Locate the cell with the specified text and output its (X, Y) center coordinate. 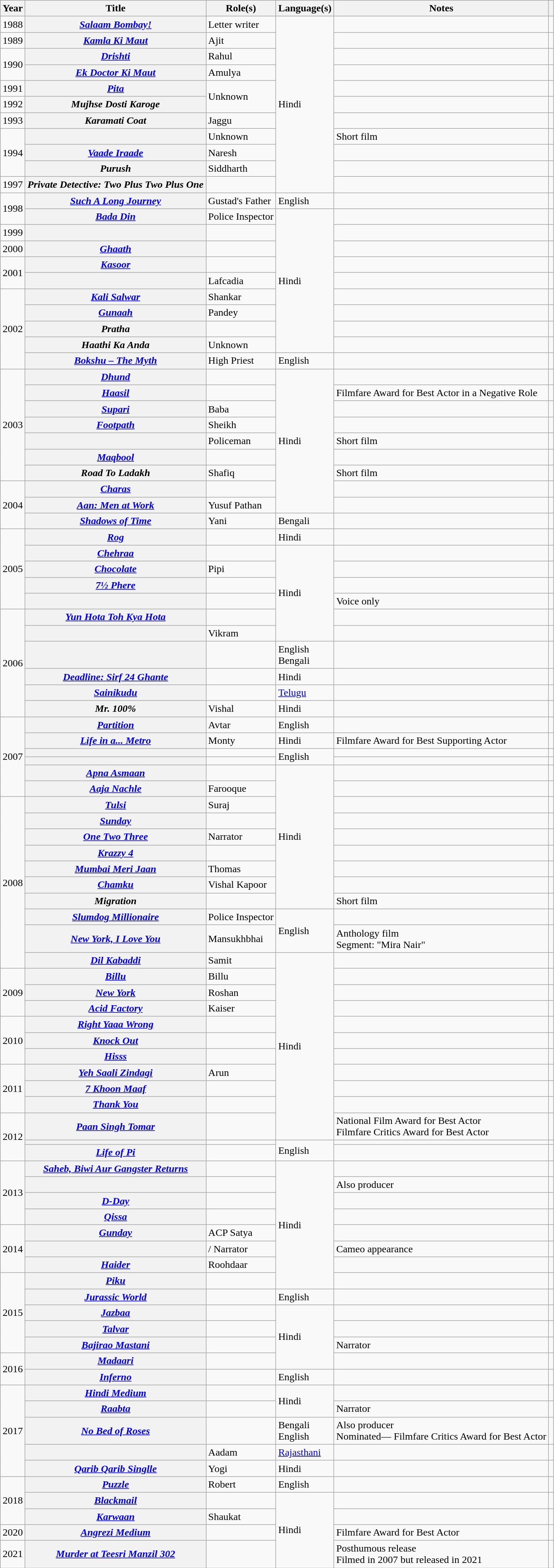
Pratha (115, 329)
Puzzle (115, 1484)
Krazzy 4 (115, 853)
Also producer (441, 1185)
1990 (13, 64)
Gunday (115, 1233)
Haider (115, 1265)
Jaggu (241, 120)
Voice only (441, 601)
/ Narrator (241, 1249)
Yusuf Pathan (241, 505)
Maqbool (115, 457)
Lafcadia (241, 281)
Kasoor (115, 265)
2013 (13, 1193)
2016 (13, 1369)
Partition (115, 724)
Murder at Teesri Manzil 302 (115, 1554)
Siddharth (241, 168)
Slumdog Millionaire (115, 917)
2021 (13, 1554)
Knock Out (115, 1041)
Roohdaar (241, 1265)
Aan: Men at Work (115, 505)
New York, I Love You (115, 939)
Qissa (115, 1217)
Mansukhbhai (241, 939)
Kali Salwar (115, 297)
Filmfare Award for Best Actor (441, 1533)
Bengali (305, 521)
Mumbai Meri Jaan (115, 869)
2009 (13, 992)
1992 (13, 104)
Right Yaaa Wrong (115, 1025)
7½ Phere (115, 585)
D-Day (115, 1201)
2017 (13, 1430)
Filmfare Award for Best Supporting Actor (441, 741)
2000 (13, 249)
Arun (241, 1073)
Chamku (115, 885)
Thomas (241, 869)
Qarib Qarib Singlle (115, 1468)
Shankar (241, 297)
2010 (13, 1041)
Pandey (241, 313)
2003 (13, 425)
National Film Award for Best ActorFilmfare Critics Award for Best Actor (441, 1126)
Migration (115, 901)
Aaja Nachle (115, 789)
Blackmail (115, 1500)
Policeman (241, 441)
Apna Asmaan (115, 773)
EnglishBengali (305, 655)
Mujhse Dosti Karoge (115, 104)
Chehraa (115, 553)
Samit (241, 960)
Language(s) (305, 8)
Thank You (115, 1105)
Yun Hota Toh Kya Hota (115, 617)
2004 (13, 505)
2020 (13, 1533)
Aadam (241, 1452)
Such A Long Journey (115, 201)
Road To Ladakh (115, 473)
Vikram (241, 633)
Naresh (241, 152)
Sheikh (241, 425)
7 Khoon Maaf (115, 1089)
Also producerNominated— Filmfare Critics Award for Best Actor (441, 1430)
2002 (13, 329)
Saheb, Biwi Aur Gangster Returns (115, 1169)
1997 (13, 184)
2001 (13, 273)
Angrezi Medium (115, 1533)
Drishti (115, 56)
1994 (13, 152)
Inferno (115, 1377)
1993 (13, 120)
Bada Din (115, 217)
Anthology filmSegment: "Mira Nair" (441, 939)
1998 (13, 209)
Yeh Saali Zindagi (115, 1073)
Life of Pi (115, 1153)
2006 (13, 663)
2012 (13, 1137)
Ajit (241, 40)
Pipi (241, 569)
Yani (241, 521)
Gunaah (115, 313)
Notes (441, 8)
Paan Singh Tomar (115, 1126)
2011 (13, 1089)
Robert (241, 1484)
2007 (13, 756)
Haathi Ka Anda (115, 345)
Mr. 100% (115, 708)
Vaade Iraade (115, 152)
Salaam Bombay! (115, 24)
2014 (13, 1249)
Footpath (115, 425)
ACP Satya (241, 1233)
Letter writer (241, 24)
2005 (13, 569)
Dil Kabaddi (115, 960)
Hisss (115, 1057)
Acid Factory (115, 1009)
Private Detective: Two Plus Two Plus One (115, 184)
2015 (13, 1313)
Rajasthani (305, 1452)
Suraj (241, 805)
Title (115, 8)
Hindi Medium (115, 1393)
Vishal Kapoor (241, 885)
Avtar (241, 724)
Farooque (241, 789)
Roshan (241, 992)
Sunday (115, 821)
Monty (241, 741)
Supari (115, 409)
Rahul (241, 56)
Haasil (115, 393)
Tulsi (115, 805)
Raabta (115, 1409)
Charas (115, 489)
Dhund (115, 377)
Life in a... Metro (115, 741)
Role(s) (241, 8)
Yogi (241, 1468)
Kamla Ki Maut (115, 40)
Shaukat (241, 1517)
Jazbaa (115, 1313)
Cameo appearance (441, 1249)
1991 (13, 88)
Amulya (241, 72)
Karwaan (115, 1517)
1999 (13, 233)
New York (115, 992)
1988 (13, 24)
Ghaath (115, 249)
Ek Doctor Ki Maut (115, 72)
Gustad's Father (241, 201)
Filmfare Award for Best Actor in a Negative Role (441, 393)
Madaari (115, 1361)
Talvar (115, 1329)
Deadline: Sirf 24 Ghante (115, 676)
Piku (115, 1281)
Shafiq (241, 473)
Bajirao Mastani (115, 1345)
Year (13, 8)
BengaliEnglish (305, 1430)
Jurassic World (115, 1297)
Kaiser (241, 1009)
Posthumous releaseFilmed in 2007 but released in 2021 (441, 1554)
High Priest (241, 361)
Shadows of Time (115, 521)
Sainikudu (115, 692)
2018 (13, 1500)
Telugu (305, 692)
Rog (115, 537)
2008 (13, 883)
Karamati Coat (115, 120)
Bokshu – The Myth (115, 361)
One Two Three (115, 837)
Purush (115, 168)
Pita (115, 88)
Chocolate (115, 569)
No Bed of Roses (115, 1430)
Vishal (241, 708)
Baba (241, 409)
1989 (13, 40)
